Return (x, y) of the center of cell containing provided text 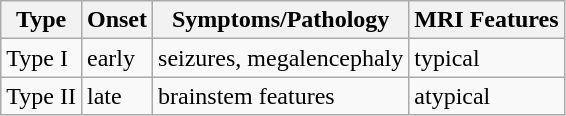
Symptoms/Pathology (281, 20)
MRI Features (486, 20)
Type I (42, 58)
Onset (116, 20)
typical (486, 58)
brainstem features (281, 96)
atypical (486, 96)
seizures, megalencephaly (281, 58)
early (116, 58)
late (116, 96)
Type II (42, 96)
Type (42, 20)
